Search for the cell housing the specified text and yield its [X, Y] center coordinate. 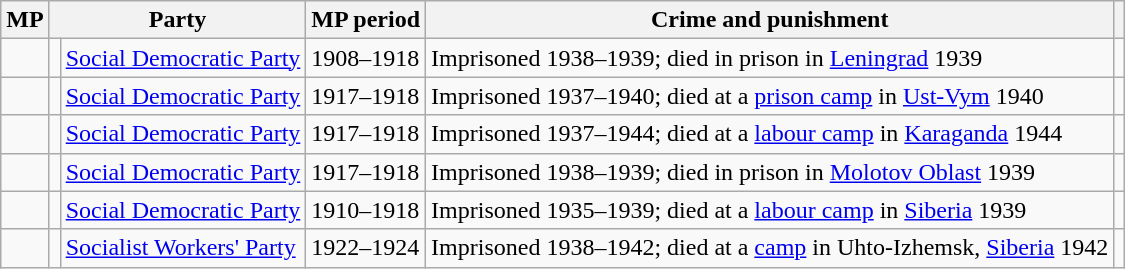
Imprisoned 1938–1939; died in prison in Molotov Oblast 1939 [770, 172]
MP period [366, 20]
Crime and punishment [770, 20]
Imprisoned 1938–1939; died in prison in Leningrad 1939 [770, 58]
Party [178, 20]
1922–1924 [366, 248]
Imprisoned 1935–1939; died at a labour camp in Siberia 1939 [770, 210]
Imprisoned 1937–1944; died at a labour camp in Karaganda 1944 [770, 134]
1908–1918 [366, 58]
Imprisoned 1938–1942; died at a camp in Uhto-Izhemsk, Siberia 1942 [770, 248]
MP [25, 20]
Imprisoned 1937–1940; died at a prison camp in Ust-Vym 1940 [770, 96]
1910–1918 [366, 210]
Socialist Workers' Party [183, 248]
